Scan for the cell matching the given text and deliver its (X, Y) coordinate at center. 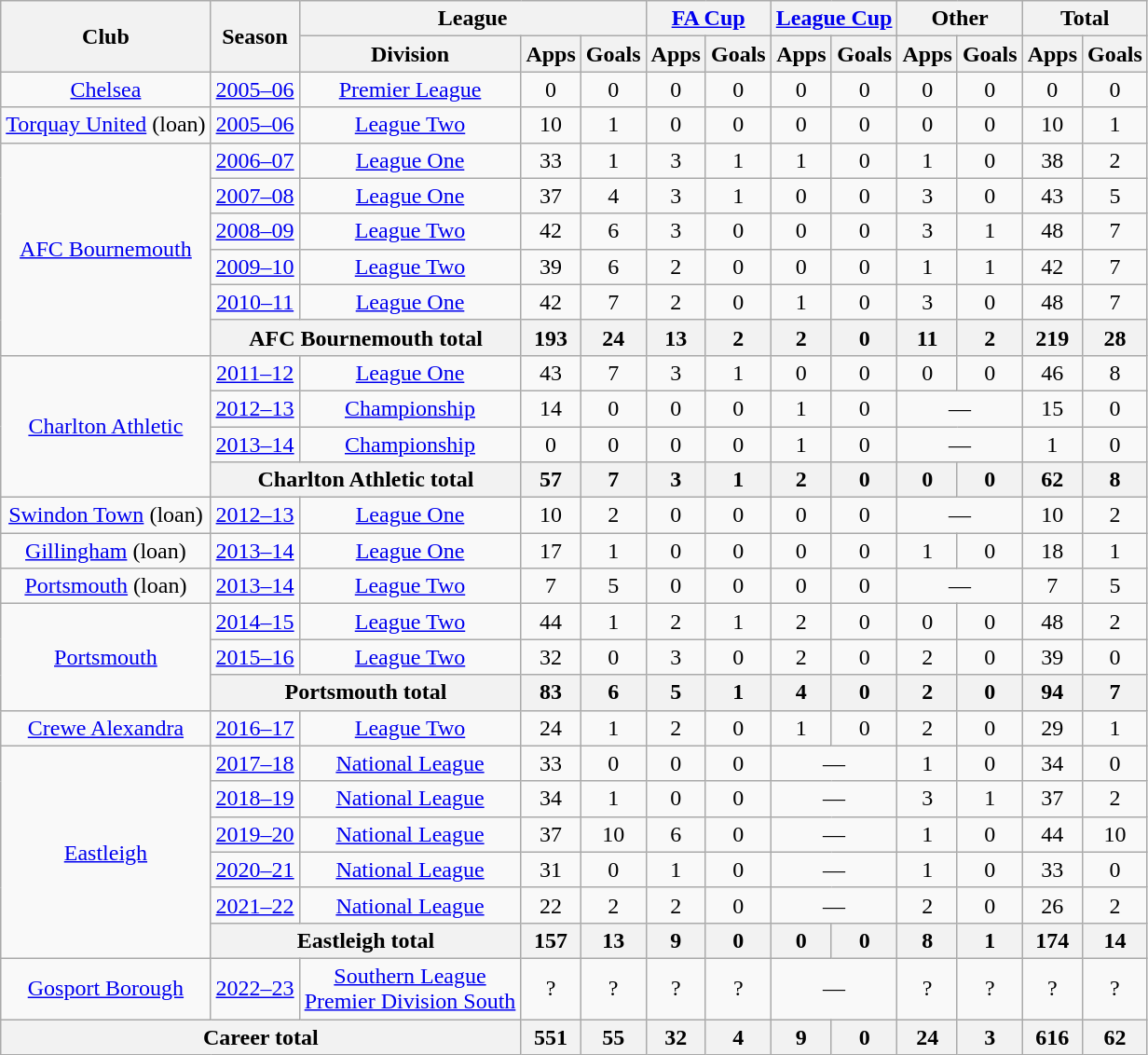
26 (1052, 905)
2008–09 (255, 231)
15 (1052, 408)
18 (1052, 551)
28 (1115, 337)
FA Cup (708, 19)
Crewe Alexandra (106, 728)
2006–07 (255, 160)
2007–08 (255, 196)
Portsmouth (loan) (106, 586)
94 (1052, 692)
Charlton Athletic (106, 426)
Portsmouth total (365, 692)
551 (551, 1037)
Premier League (410, 89)
29 (1052, 728)
2021–22 (255, 905)
31 (551, 870)
2017–18 (255, 763)
Other (960, 19)
2011–12 (255, 373)
17 (551, 551)
2015–16 (255, 657)
AFC Bournemouth total (365, 337)
83 (551, 692)
22 (551, 905)
Torquay United (loan) (106, 125)
2016–17 (255, 728)
AFC Bournemouth (106, 249)
38 (1052, 160)
2018–19 (255, 799)
League Cup (834, 19)
616 (1052, 1037)
2009–10 (255, 267)
Division (410, 54)
League (472, 19)
Swindon Town (loan) (106, 515)
11 (927, 337)
Southern LeaguePremier Division South (410, 988)
2010–11 (255, 302)
Charlton Athletic total (365, 480)
219 (1052, 337)
57 (551, 480)
Career total (261, 1037)
Chelsea (106, 89)
Total (1085, 19)
Eastleigh (106, 852)
Portsmouth (106, 657)
Season (255, 36)
193 (551, 337)
Club (106, 36)
2019–20 (255, 834)
174 (1052, 940)
Eastleigh total (365, 940)
Gillingham (loan) (106, 551)
55 (613, 1037)
2022–23 (255, 988)
2014–15 (255, 622)
2020–21 (255, 870)
Gosport Borough (106, 988)
46 (1052, 373)
157 (551, 940)
